Determine the [x, y] coordinate at the center of the cell enclosing the given text.  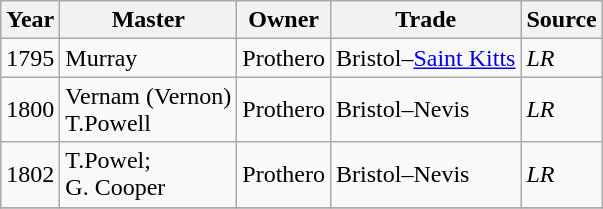
Murray [148, 58]
Trade [426, 20]
Source [562, 20]
1802 [30, 174]
1800 [30, 110]
Year [30, 20]
Bristol–Saint Kitts [426, 58]
Vernam (Vernon)T.Powell [148, 110]
Master [148, 20]
T.Powel;G. Cooper [148, 174]
1795 [30, 58]
Owner [284, 20]
